Output the [x, y] coordinate of the center of the cell containing the given text.  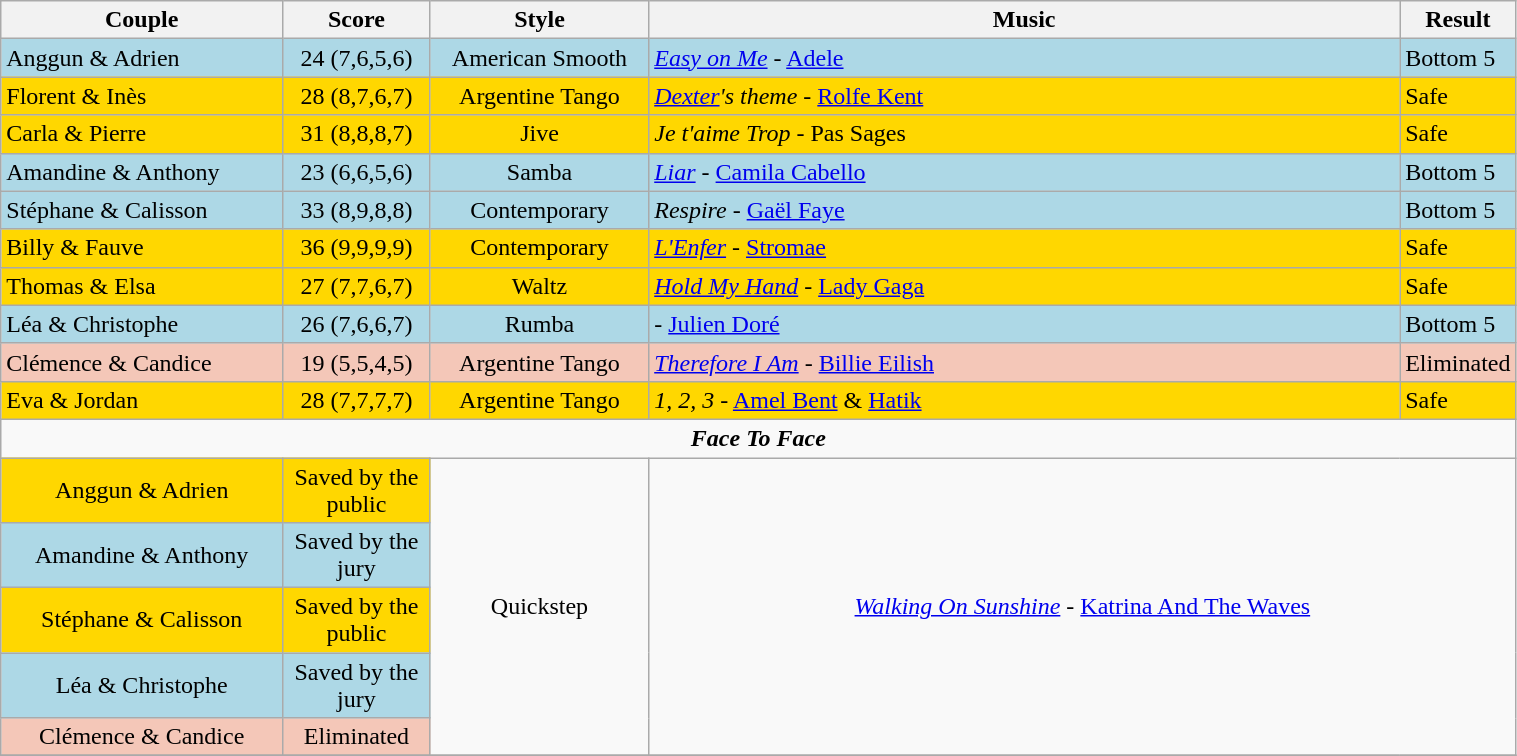
19 (5,5,4,5) [357, 362]
Carla & Pierre [142, 134]
Face To Face [758, 438]
Style [539, 20]
1, 2, 3 - Amel Bent & Hatik [1024, 400]
Music [1024, 20]
28 (7,7,7,7) [357, 400]
L'Enfer - Stromae [1024, 248]
Samba [539, 172]
Quickstep [539, 607]
Je t'aime Trop - Pas Sages [1024, 134]
Liar - Camila Cabello [1024, 172]
Waltz [539, 286]
Rumba [539, 324]
Dexter's theme - Rolfe Kent [1024, 96]
Respire - Gaël Faye [1024, 210]
Thomas & Elsa [142, 286]
24 (7,6,5,6) [357, 58]
31 (8,8,8,7) [357, 134]
27 (7,7,6,7) [357, 286]
Hold My Hand - Lady Gaga [1024, 286]
Easy on Me - Adele [1024, 58]
Therefore I Am - Billie Eilish [1024, 362]
- Julien Doré [1024, 324]
Eva & Jordan [142, 400]
Result [1458, 20]
Couple [142, 20]
23 (6,6,5,6) [357, 172]
28 (8,7,6,7) [357, 96]
Score [357, 20]
Walking On Sunshine - Katrina And The Waves [1082, 607]
26 (7,6,6,7) [357, 324]
Florent & Inès [142, 96]
Billy & Fauve [142, 248]
American Smooth [539, 58]
Jive [539, 134]
36 (9,9,9,9) [357, 248]
33 (8,9,8,8) [357, 210]
